Capture the cell that displays the provided text and extract its (X, Y) central coordinate. 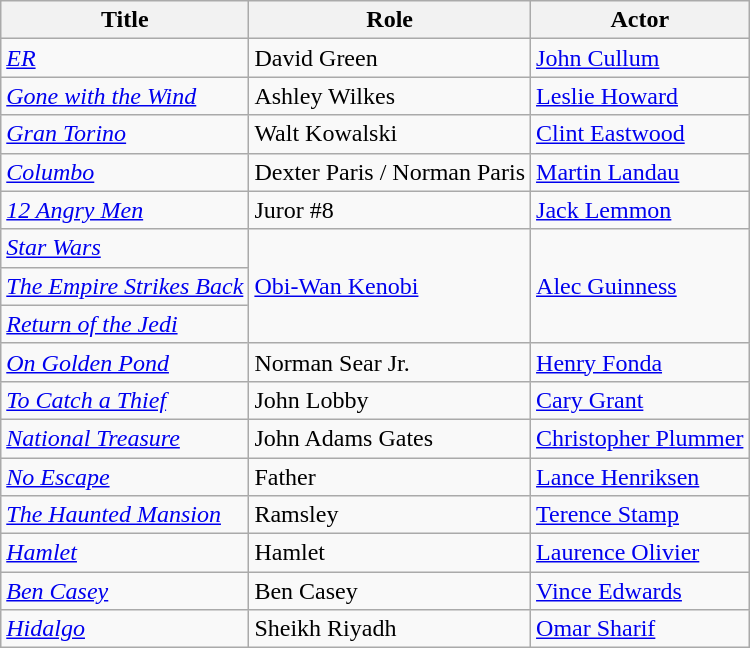
Cary Grant (640, 400)
Gran Torino (125, 134)
ER (125, 58)
The Empire Strikes Back (125, 286)
To Catch a Thief (125, 400)
John Cullum (640, 58)
Role (390, 20)
Ramsley (390, 515)
Vince Edwards (640, 591)
Lance Henriksen (640, 477)
Clint Eastwood (640, 134)
Laurence Olivier (640, 553)
Alec Guinness (640, 286)
Columbo (125, 172)
Henry Fonda (640, 362)
Actor (640, 20)
Walt Kowalski (390, 134)
Hidalgo (125, 629)
Sheikh Riyadh (390, 629)
John Adams Gates (390, 438)
The Haunted Mansion (125, 515)
National Treasure (125, 438)
Gone with the Wind (125, 96)
Return of the Jedi (125, 324)
Title (125, 20)
12 Angry Men (125, 210)
Dexter Paris / Norman Paris (390, 172)
David Green (390, 58)
Terence Stamp (640, 515)
Martin Landau (640, 172)
Star Wars (125, 248)
Father (390, 477)
Ashley Wilkes (390, 96)
Jack Lemmon (640, 210)
John Lobby (390, 400)
Omar Sharif (640, 629)
Christopher Plummer (640, 438)
On Golden Pond (125, 362)
Obi-Wan Kenobi (390, 286)
No Escape (125, 477)
Leslie Howard (640, 96)
Juror #8 (390, 210)
Norman Sear Jr. (390, 362)
